Scan for the cell matching the given text and deliver its [X, Y] coordinate at center. 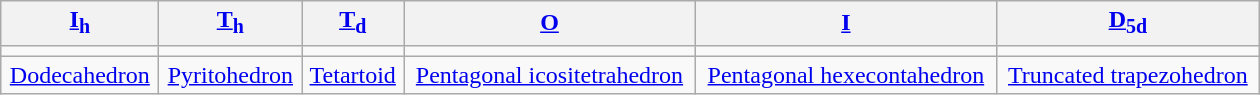
Pentagonal hexecontahedron [846, 75]
Tetartoid [353, 75]
Dodecahedron [80, 75]
O [550, 23]
Ih [80, 23]
Th [230, 23]
Td [353, 23]
D5d [1128, 23]
Pyritohedron [230, 75]
I [846, 23]
Pentagonal icositetrahedron [550, 75]
Truncated trapezohedron [1128, 75]
